Output the (X, Y) coordinate of the center of the cell containing the given text.  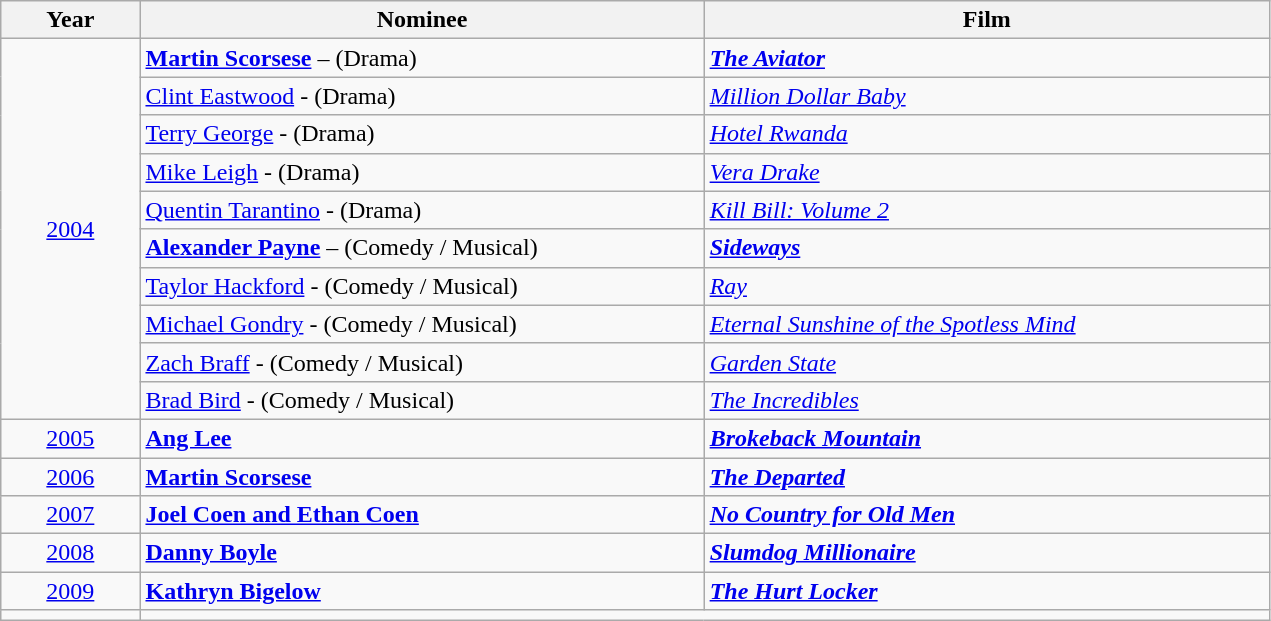
Mike Leigh - (Drama) (422, 172)
Brad Bird - (Comedy / Musical) (422, 400)
Terry George - (Drama) (422, 134)
Clint Eastwood - (Drama) (422, 96)
Sideways (986, 248)
The Departed (986, 477)
Joel Coen and Ethan Coen (422, 515)
Martin Scorsese – (Drama) (422, 58)
Nominee (422, 20)
2004 (70, 230)
Quentin Tarantino - (Drama) (422, 210)
2009 (70, 591)
Year (70, 20)
Michael Gondry - (Comedy / Musical) (422, 324)
No Country for Old Men (986, 515)
Hotel Rwanda (986, 134)
2008 (70, 553)
Taylor Hackford - (Comedy / Musical) (422, 286)
Danny Boyle (422, 553)
Alexander Payne – (Comedy / Musical) (422, 248)
Ang Lee (422, 438)
Kathryn Bigelow (422, 591)
The Aviator (986, 58)
The Incredibles (986, 400)
Eternal Sunshine of the Spotless Mind (986, 324)
Vera Drake (986, 172)
Ray (986, 286)
Million Dollar Baby (986, 96)
Film (986, 20)
Slumdog Millionaire (986, 553)
The Hurt Locker (986, 591)
Brokeback Mountain (986, 438)
Zach Braff - (Comedy / Musical) (422, 362)
Garden State (986, 362)
Kill Bill: Volume 2 (986, 210)
Martin Scorsese (422, 477)
2006 (70, 477)
2007 (70, 515)
2005 (70, 438)
